Return [x, y] of the center of cell containing provided text 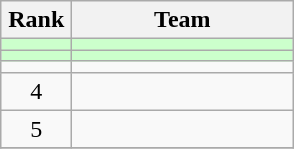
5 [36, 129]
Team [182, 20]
4 [36, 91]
Rank [36, 20]
